Return the [x, y] coordinate for the center point of the cell that contains the specified text.  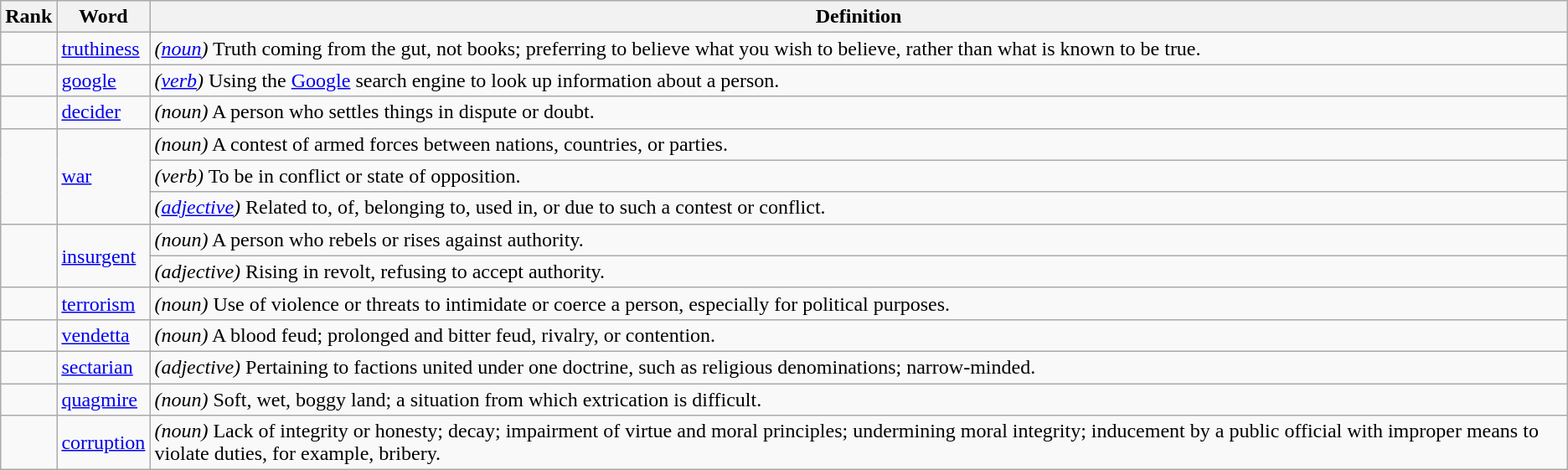
(noun) Soft, wet, boggy land; a situation from which extrication is difficult. [859, 400]
(noun) A blood feud; prolonged and bitter feud, rivalry, or contention. [859, 335]
insurgent [104, 256]
(noun) A contest of armed forces between nations, countries, or parties. [859, 144]
(adjective) Related to, of, belonging to, used in, or due to such a contest or conflict. [859, 208]
(verb) To be in conflict or state of opposition. [859, 176]
(noun) Use of violence or threats to intimidate or coerce a person, especially for political purposes. [859, 303]
(noun) Truth coming from the gut, not books; preferring to believe what you wish to believe, rather than what is known to be true. [859, 49]
sectarian [104, 367]
truthiness [104, 49]
Word [104, 17]
war [104, 176]
quagmire [104, 400]
Rank [28, 17]
(noun) A person who rebels or rises against authority. [859, 240]
(adjective) Rising in revolt, refusing to accept authority. [859, 271]
corruption [104, 442]
vendetta [104, 335]
Definition [859, 17]
(adjective) Pertaining to factions united under one doctrine, such as religious denominations; narrow-minded. [859, 367]
(verb) Using the Google search engine to look up information about a person. [859, 80]
(noun) A person who settles things in dispute or doubt. [859, 112]
google [104, 80]
decider [104, 112]
terrorism [104, 303]
